From the cell containing the given text, extract its center point as [x, y] coordinate. 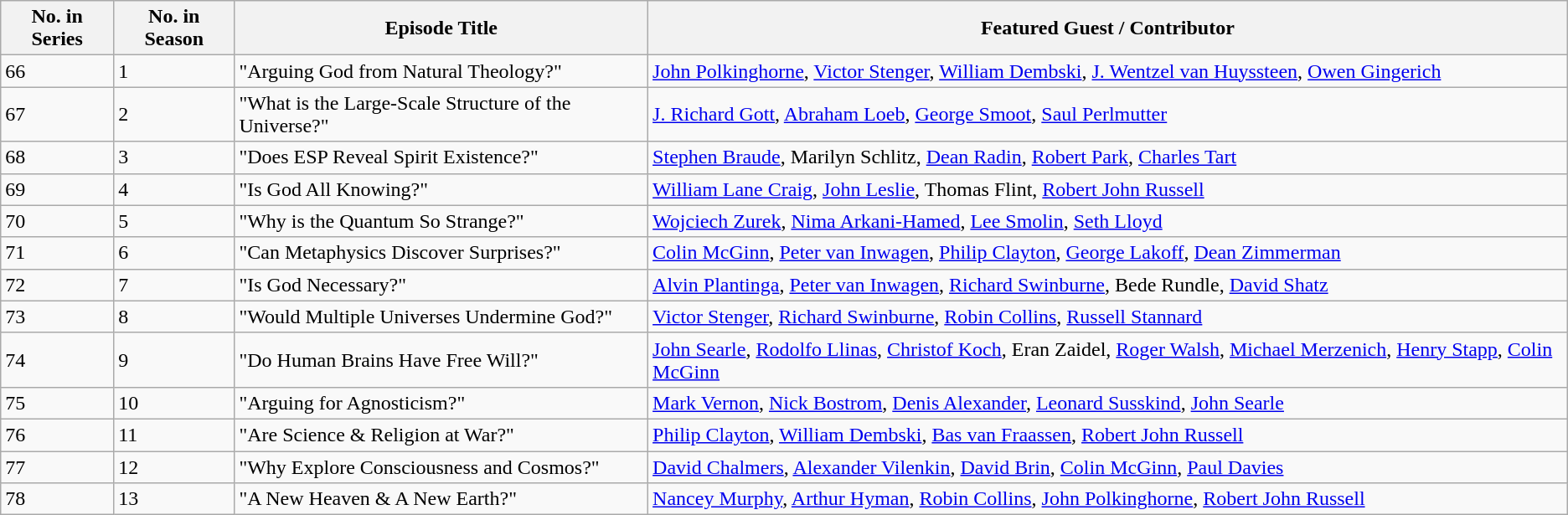
74 [57, 360]
No. in Season [174, 28]
John Polkinghorne, Victor Stenger, William Dembski, J. Wentzel van Huyssteen, Owen Gingerich [1108, 71]
4 [174, 189]
10 [174, 403]
73 [57, 317]
"Would Multiple Universes Undermine God?" [441, 317]
John Searle, Rodolfo Llinas, Christof Koch, Eran Zaidel, Roger Walsh, Michael Merzenich, Henry Stapp, Colin McGinn [1108, 360]
David Chalmers, Alexander Vilenkin, David Brin, Colin McGinn, Paul Davies [1108, 466]
Nancey Murphy, Arthur Hyman, Robin Collins, John Polkinghorne, Robert John Russell [1108, 499]
12 [174, 466]
69 [57, 189]
11 [174, 435]
72 [57, 285]
"Can Metaphysics Discover Surprises?" [441, 253]
1 [174, 71]
William Lane Craig, John Leslie, Thomas Flint, Robert John Russell [1108, 189]
"Arguing God from Natural Theology?" [441, 71]
"Does ESP Reveal Spirit Existence?" [441, 157]
3 [174, 157]
"A New Heaven & A New Earth?" [441, 499]
13 [174, 499]
J. Richard Gott, Abraham Loeb, George Smoot, Saul Perlmutter [1108, 114]
Wojciech Zurek, Nima Arkani-Hamed, Lee Smolin, Seth Lloyd [1108, 221]
"Is God All Knowing?" [441, 189]
"What is the Large-Scale Structure of the Universe?" [441, 114]
No. in Series [57, 28]
Philip Clayton, William Dembski, Bas van Fraassen, Robert John Russell [1108, 435]
76 [57, 435]
78 [57, 499]
66 [57, 71]
Mark Vernon, Nick Bostrom, Denis Alexander, Leonard Susskind, John Searle [1108, 403]
9 [174, 360]
Stephen Braude, Marilyn Schlitz, Dean Radin, Robert Park, Charles Tart [1108, 157]
75 [57, 403]
6 [174, 253]
"Why Explore Consciousness and Cosmos?" [441, 466]
"Do Human Brains Have Free Will?" [441, 360]
8 [174, 317]
"Why is the Quantum So Strange?" [441, 221]
Victor Stenger, Richard Swinburne, Robin Collins, Russell Stannard [1108, 317]
2 [174, 114]
70 [57, 221]
68 [57, 157]
67 [57, 114]
5 [174, 221]
Episode Title [441, 28]
77 [57, 466]
Alvin Plantinga, Peter van Inwagen, Richard Swinburne, Bede Rundle, David Shatz [1108, 285]
71 [57, 253]
7 [174, 285]
Colin McGinn, Peter van Inwagen, Philip Clayton, George Lakoff, Dean Zimmerman [1108, 253]
"Is God Necessary?" [441, 285]
Featured Guest / Contributor [1108, 28]
"Are Science & Religion at War?" [441, 435]
"Arguing for Agnosticism?" [441, 403]
